Return (X, Y) of the center of cell containing provided text 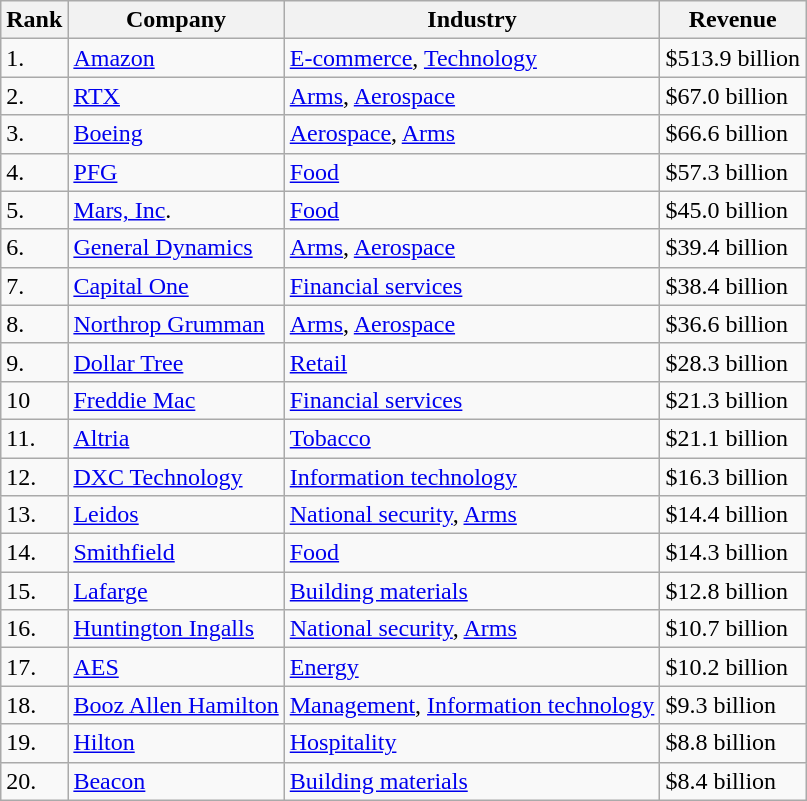
11. (34, 438)
$36.6 billion (733, 324)
$14.3 billion (733, 553)
16. (34, 629)
1. (34, 58)
5. (34, 210)
$14.4 billion (733, 515)
7. (34, 286)
Beacon (176, 781)
18. (34, 705)
Capital One (176, 286)
General Dynamics (176, 248)
Boeing (176, 134)
Amazon (176, 58)
2. (34, 96)
Energy (472, 667)
Altria (176, 438)
8. (34, 324)
$21.1 billion (733, 438)
14. (34, 553)
4. (34, 172)
Management, Information technology (472, 705)
Retail (472, 362)
13. (34, 515)
$39.4 billion (733, 248)
$16.3 billion (733, 477)
$10.2 billion (733, 667)
15. (34, 591)
12. (34, 477)
Information technology (472, 477)
$57.3 billion (733, 172)
Northrop Grumman (176, 324)
RTX (176, 96)
Hilton (176, 743)
10 (34, 400)
Company (176, 20)
Freddie Mac (176, 400)
Lafarge (176, 591)
$10.7 billion (733, 629)
$28.3 billion (733, 362)
Aerospace, Arms (472, 134)
$45.0 billion (733, 210)
19. (34, 743)
Rank (34, 20)
DXC Technology (176, 477)
$513.9 billion (733, 58)
Industry (472, 20)
Smithfield (176, 553)
3. (34, 134)
9. (34, 362)
PFG (176, 172)
20. (34, 781)
Dollar Tree (176, 362)
Leidos (176, 515)
$21.3 billion (733, 400)
$67.0 billion (733, 96)
17. (34, 667)
Revenue (733, 20)
6. (34, 248)
$9.3 billion (733, 705)
$12.8 billion (733, 591)
$38.4 billion (733, 286)
$8.4 billion (733, 781)
Booz Allen Hamilton (176, 705)
Mars, Inc. (176, 210)
E-commerce, Technology (472, 58)
Tobacco (472, 438)
Hospitality (472, 743)
AES (176, 667)
$8.8 billion (733, 743)
Huntington Ingalls (176, 629)
$66.6 billion (733, 134)
